Return [x, y] of the center of cell containing provided text 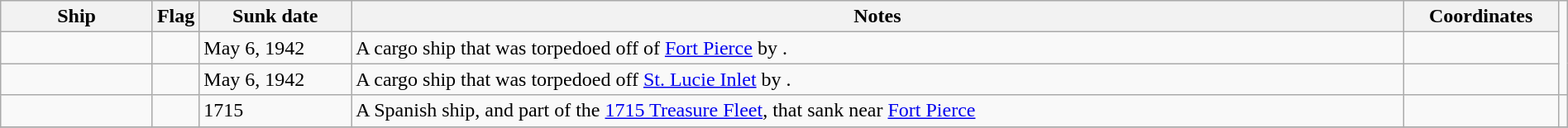
Notes [877, 17]
1715 [275, 111]
Sunk date [275, 17]
A Spanish ship, and part of the 1715 Treasure Fleet, that sank near Fort Pierce [877, 111]
A cargo ship that was torpedoed off St. Lucie Inlet by . [877, 79]
A cargo ship that was torpedoed off of Fort Pierce by . [877, 48]
Ship [77, 17]
Flag [175, 17]
Coordinates [1480, 17]
